Locate the cell with the specified text and output its [x, y] center coordinate. 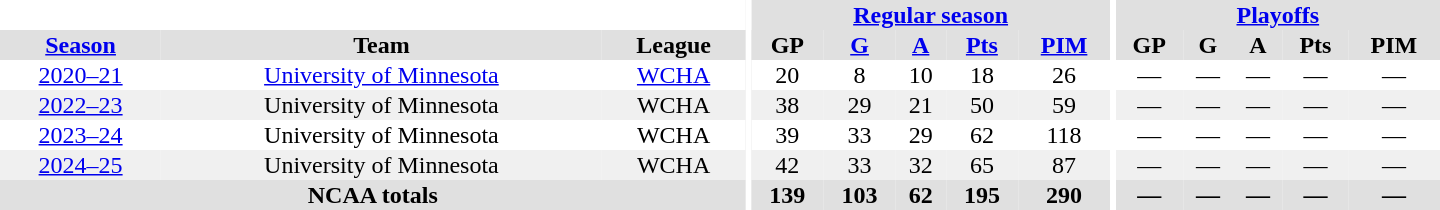
50 [982, 105]
21 [921, 105]
Regular season [930, 15]
Team [381, 45]
32 [921, 165]
NCAA totals [373, 195]
118 [1064, 135]
195 [982, 195]
20 [787, 75]
65 [982, 165]
Playoffs [1278, 15]
8 [859, 75]
League [674, 45]
Season [80, 45]
59 [1064, 105]
2020–21 [80, 75]
42 [787, 165]
39 [787, 135]
38 [787, 105]
18 [982, 75]
103 [859, 195]
2023–24 [80, 135]
2022–23 [80, 105]
10 [921, 75]
139 [787, 195]
26 [1064, 75]
290 [1064, 195]
87 [1064, 165]
2024–25 [80, 165]
